Determine the (x, y) coordinate at the center of the cell enclosing the given text.  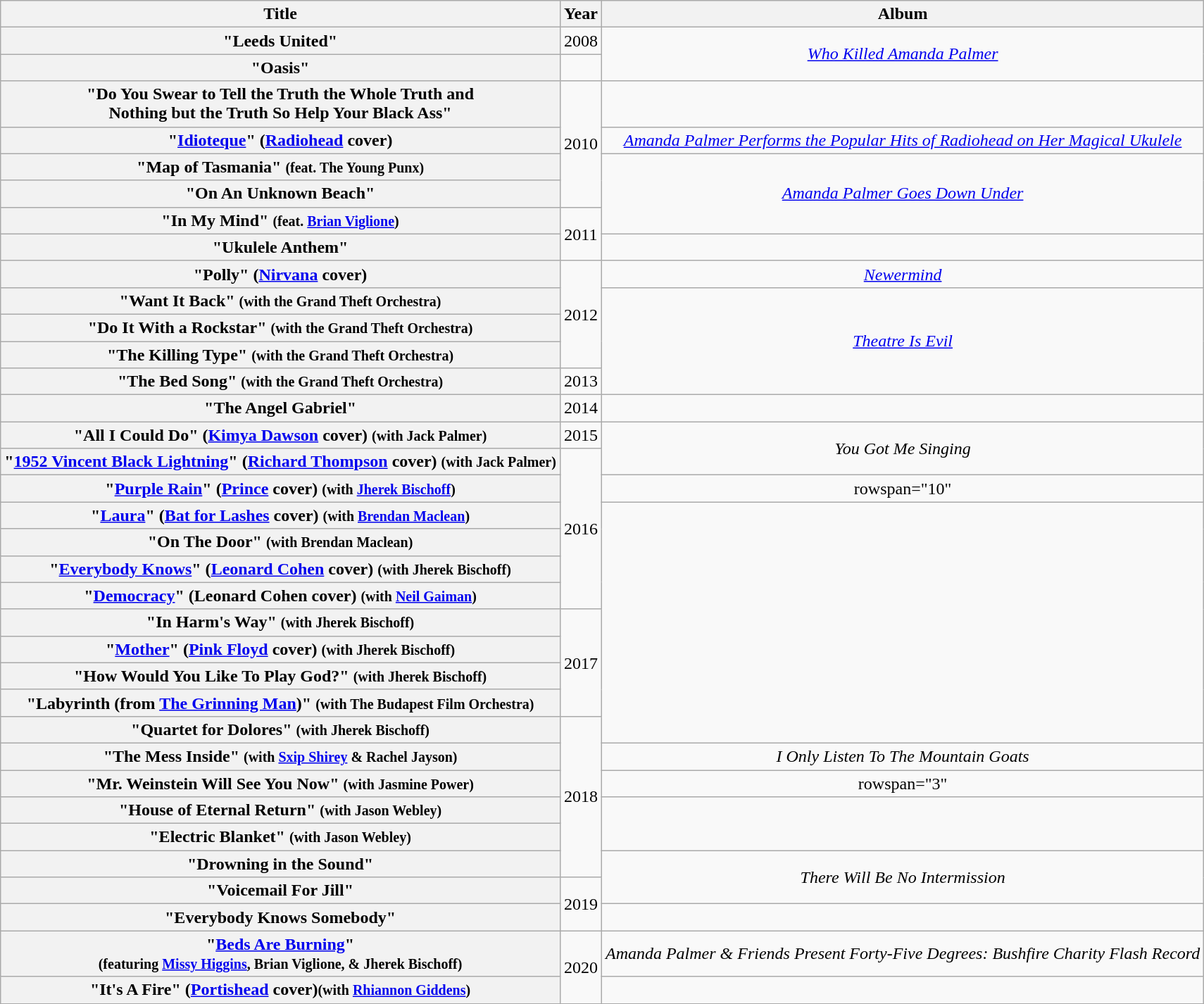
"The Mess Inside" (with Sxip Shirey & Rachel Jayson) (280, 756)
"On The Door" (with Brendan Maclean) (280, 542)
"Want It Back" (with the Grand Theft Orchestra) (280, 301)
2012 (580, 314)
2016 (580, 529)
Amanda Palmer Goes Down Under (903, 194)
"Map of Tasmania" (feat. The Young Punx) (280, 167)
"In Harm's Way" (with Jherek Bischoff) (280, 622)
"Polly" (Nirvana cover) (280, 274)
"The Angel Gabriel" (280, 408)
"Everybody Knows Somebody" (280, 917)
"Do You Swear to Tell the Truth the Whole Truth andNothing but the Truth So Help Your Black Ass" (280, 104)
Theatre Is Evil (903, 341)
"Oasis" (280, 68)
"Everybody Knows" (Leonard Cohen cover) (with Jherek Bischoff) (280, 569)
Newermind (903, 274)
Album (903, 14)
"Labyrinth (from The Grinning Man)" (with The Budapest Film Orchestra) (280, 703)
"Electric Blanket" (with Jason Webley) (280, 837)
"The Bed Song" (with the Grand Theft Orchestra) (280, 382)
"How Would You Like To Play God?" (with Jherek Bischoff) (280, 676)
"The Killing Type" (with the Grand Theft Orchestra) (280, 354)
"Democracy" (Leonard Cohen cover) (with Neil Gaiman) (280, 596)
2014 (580, 408)
"Do It With a Rockstar" (with the Grand Theft Orchestra) (280, 327)
You Got Me Singing (903, 448)
"Laura" (Bat for Lashes cover) (with Brendan Maclean) (280, 515)
"Drowning in the Sound" (280, 864)
"It's A Fire" (Portishead cover)(with Rhiannon Giddens) (280, 990)
"Leeds United" (280, 41)
2019 (580, 904)
"Voicemail For Jill" (280, 891)
There Will Be No Intermission (903, 877)
"Mr. Weinstein Will See You Now" (with Jasmine Power) (280, 784)
Who Killed Amanda Palmer (903, 54)
2017 (580, 663)
rowspan="3" (903, 784)
rowspan="10" (903, 489)
"Idioteque" (Radiohead cover) (280, 140)
Year (580, 14)
"Purple Rain" (Prince cover) (with Jherek Bischoff) (280, 489)
Amanda Palmer & Friends Present Forty-Five Degrees: Bushfire Charity Flash Record (903, 953)
2011 (580, 234)
2010 (580, 144)
Amanda Palmer Performs the Popular Hits of Radiohead on Her Magical Ukulele (903, 140)
"1952 Vincent Black Lightning" (Richard Thompson cover) (with Jack Palmer) (280, 462)
I Only Listen To The Mountain Goats (903, 756)
"On An Unknown Beach" (280, 194)
"Beds Are Burning"(featuring Missy Higgins, Brian Viglione, & Jherek Bischoff) (280, 953)
2018 (580, 796)
2008 (580, 41)
"In My Mind" (feat. Brian Viglione) (280, 220)
Title (280, 14)
2020 (580, 967)
"House of Eternal Return" (with Jason Webley) (280, 810)
"All I Could Do" (Kimya Dawson cover) (with Jack Palmer) (280, 435)
"Ukulele Anthem" (280, 247)
2015 (580, 435)
"Quartet for Dolores" (with Jherek Bischoff) (280, 729)
"Mother" (Pink Floyd cover) (with Jherek Bischoff) (280, 649)
2013 (580, 382)
